Pinpoint the cell where the given text exists, returning its (x, y) midpoint coordinate. 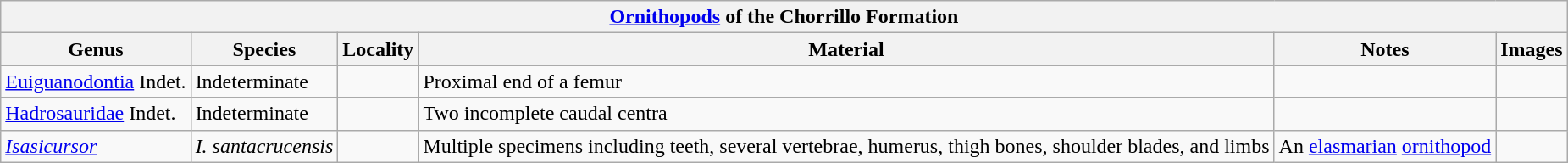
Euiguanodontia Indet. (96, 81)
An elasmarian ornithopod (1385, 146)
Ornithopods of the Chorrillo Formation (784, 17)
Isasicursor (96, 146)
Locality (378, 49)
Notes (1385, 49)
I. santacrucensis (264, 146)
Species (264, 49)
Proximal end of a femur (846, 81)
Material (846, 49)
Images (1532, 49)
Multiple specimens including teeth, several vertebrae, humerus, thigh bones, shoulder blades, and limbs (846, 146)
Hadrosauridae Indet. (96, 114)
Two incomplete caudal centra (846, 114)
Genus (96, 49)
